Search for the cell housing the specified text and yield its [x, y] center coordinate. 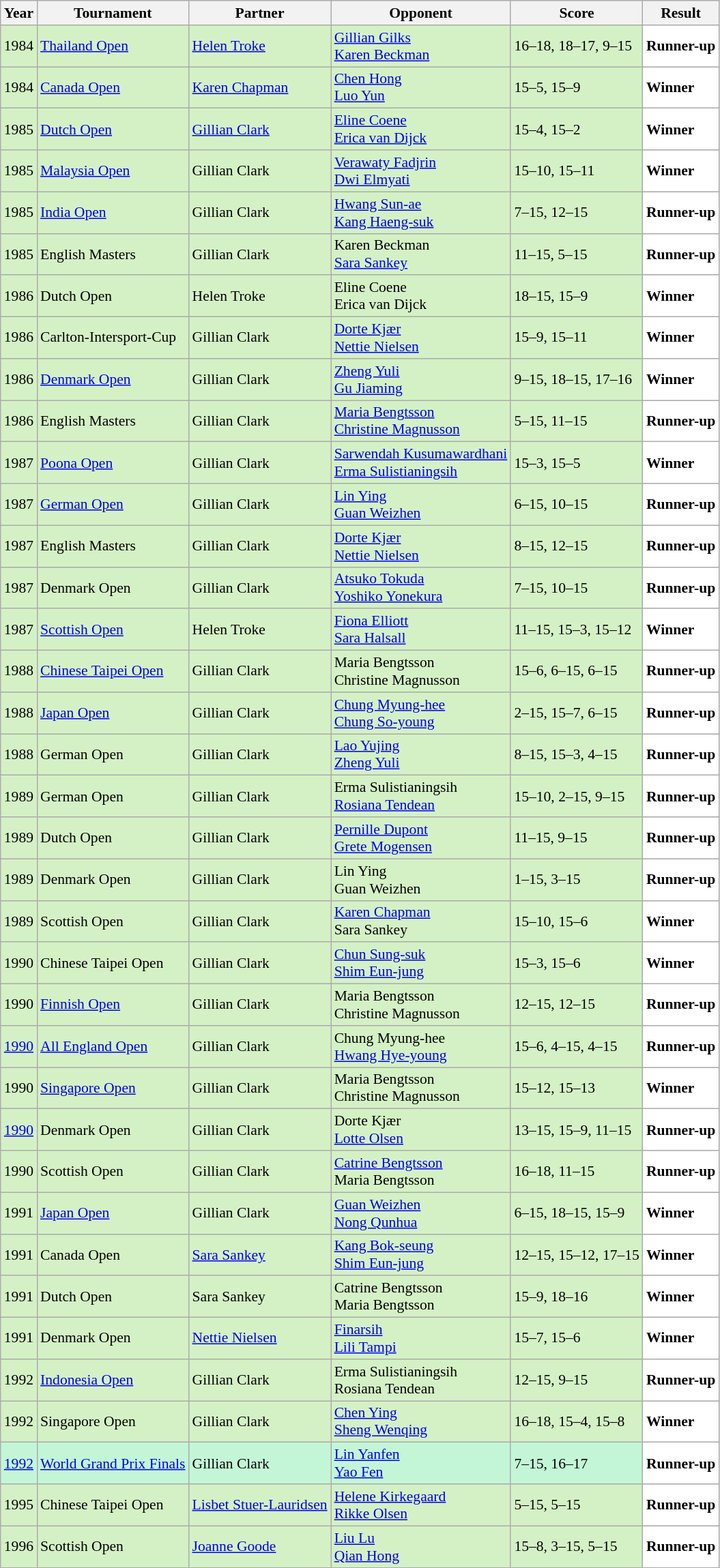
Lisbet Stuer-Lauridsen [259, 1505]
Sarwendah Kusumawardhani Erma Sulistianingsih [421, 462]
Poona Open [113, 462]
Chun Sung-suk Shim Eun-jung [421, 963]
Finarsih Lili Tampi [421, 1338]
8–15, 12–15 [577, 546]
18–15, 15–9 [577, 296]
Verawaty Fadjrin Dwi Elmyati [421, 171]
Atsuko Tokuda Yoshiko Yonekura [421, 588]
Year [19, 13]
Result [681, 13]
Pernille Dupont Grete Mogensen [421, 838]
India Open [113, 213]
Partner [259, 13]
15–6, 4–15, 4–15 [577, 1046]
15–3, 15–6 [577, 963]
Liu Lu Qian Hong [421, 1547]
16–18, 18–17, 9–15 [577, 46]
Score [577, 13]
Karen Chapman Sara Sankey [421, 921]
Karen Chapman [259, 87]
Chen Hong Luo Yun [421, 87]
15–5, 15–9 [577, 87]
Finnish Open [113, 1005]
Guan Weizhen Nong Qunhua [421, 1213]
5–15, 11–15 [577, 421]
16–18, 11–15 [577, 1172]
12–15, 9–15 [577, 1380]
5–15, 5–15 [577, 1505]
Chen Ying Sheng Wenqing [421, 1421]
Lin Yanfen Yao Fen [421, 1464]
Karen Beckman Sara Sankey [421, 254]
Nettie Nielsen [259, 1338]
15–9, 15–11 [577, 338]
Carlton-Intersport-Cup [113, 338]
Chung Myung-hee Chung So-young [421, 713]
Malaysia Open [113, 171]
12–15, 12–15 [577, 1005]
Thailand Open [113, 46]
16–18, 15–4, 15–8 [577, 1421]
15–4, 15–2 [577, 130]
Tournament [113, 13]
15–3, 15–5 [577, 462]
9–15, 18–15, 17–16 [577, 379]
7–15, 12–15 [577, 213]
Chung Myung-hee Hwang Hye-young [421, 1046]
Zheng Yuli Gu Jiaming [421, 379]
7–15, 10–15 [577, 588]
15–10, 2–15, 9–15 [577, 797]
15–12, 15–13 [577, 1089]
1–15, 3–15 [577, 880]
7–15, 16–17 [577, 1464]
Dorte Kjær Lotte Olsen [421, 1129]
15–10, 15–6 [577, 921]
Lao Yujing Zheng Yuli [421, 754]
1996 [19, 1547]
15–7, 15–6 [577, 1338]
All England Open [113, 1046]
Helene Kirkegaard Rikke Olsen [421, 1505]
6–15, 18–15, 15–9 [577, 1213]
15–8, 3–15, 5–15 [577, 1547]
15–9, 18–16 [577, 1297]
1995 [19, 1505]
8–15, 15–3, 4–15 [577, 754]
Fiona Elliott Sara Halsall [421, 630]
Indonesia Open [113, 1380]
11–15, 15–3, 15–12 [577, 630]
6–15, 10–15 [577, 505]
Opponent [421, 13]
11–15, 5–15 [577, 254]
13–15, 15–9, 11–15 [577, 1129]
Hwang Sun-ae Kang Haeng-suk [421, 213]
15–6, 6–15, 6–15 [577, 671]
11–15, 9–15 [577, 838]
2–15, 15–7, 6–15 [577, 713]
12–15, 15–12, 17–15 [577, 1255]
Gillian Gilks Karen Beckman [421, 46]
Joanne Goode [259, 1547]
Kang Bok-seung Shim Eun-jung [421, 1255]
15–10, 15–11 [577, 171]
World Grand Prix Finals [113, 1464]
